Determine the (X, Y) coordinate at the center of the cell enclosing the given text.  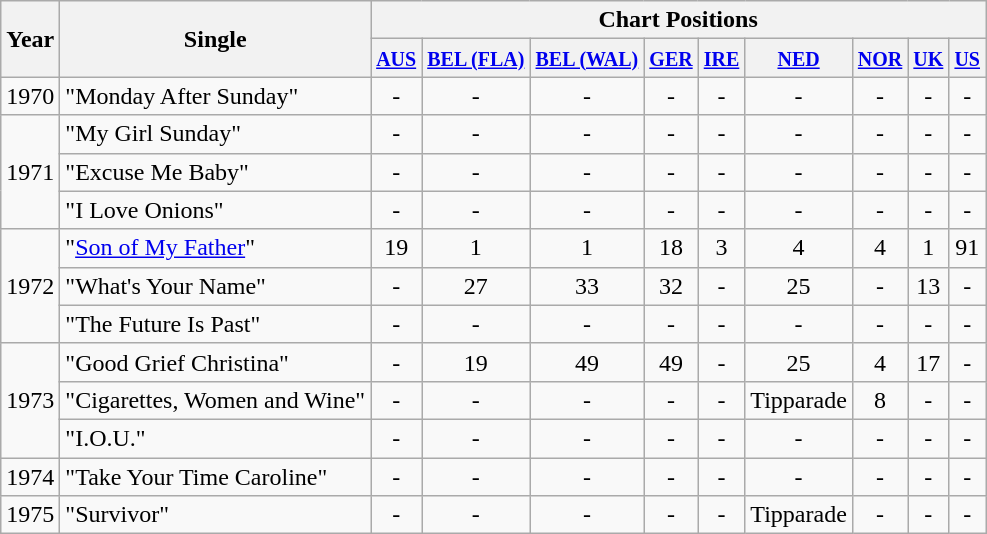
GER (671, 58)
18 (671, 248)
1974 (30, 477)
"Survivor" (216, 515)
"What's Your Name" (216, 286)
IRE (722, 58)
"The Future Is Past" (216, 324)
"Monday After Sunday" (216, 96)
32 (671, 286)
27 (476, 286)
"My Girl Sunday" (216, 134)
"Take Your Time Caroline" (216, 477)
US (968, 58)
"Good Grief Christina" (216, 362)
1975 (30, 515)
1970 (30, 96)
BEL (WAL) (587, 58)
UK (928, 58)
91 (968, 248)
"I Love Onions" (216, 210)
1972 (30, 286)
8 (880, 400)
Chart Positions (678, 20)
17 (928, 362)
NED (799, 58)
3 (722, 248)
NOR (880, 58)
Single (216, 39)
13 (928, 286)
1971 (30, 172)
Year (30, 39)
"I.O.U." (216, 438)
"Son of My Father" (216, 248)
1973 (30, 400)
"Cigarettes, Women and Wine" (216, 400)
AUS (396, 58)
BEL (FLA) (476, 58)
"Excuse Me Baby" (216, 172)
33 (587, 286)
